Search for the cell housing the specified text and yield its (X, Y) center coordinate. 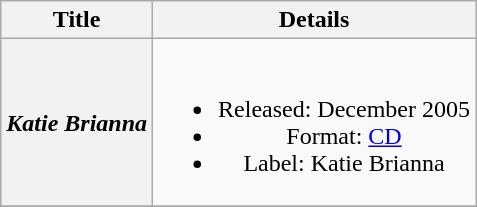
Details (314, 20)
Title (77, 20)
Katie Brianna (77, 122)
Released: December 2005Format: CDLabel: Katie Brianna (314, 122)
